Detect which cell encompasses the target text, then output its (X, Y) center coordinate. 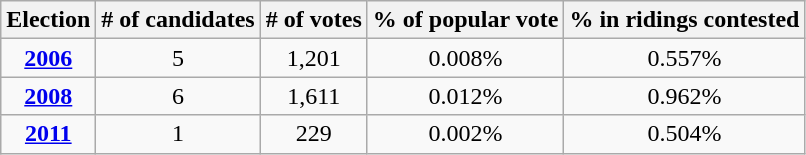
% in ridings contested (684, 20)
0.504% (684, 134)
229 (314, 134)
1 (178, 134)
1,201 (314, 58)
2006 (48, 58)
# of candidates (178, 20)
1,611 (314, 96)
# of votes (314, 20)
2008 (48, 96)
6 (178, 96)
5 (178, 58)
0.012% (466, 96)
2011 (48, 134)
0.002% (466, 134)
0.008% (466, 58)
Election (48, 20)
0.557% (684, 58)
0.962% (684, 96)
% of popular vote (466, 20)
